Identify which cell holds the provided text, then report its [x, y] central coordinate. 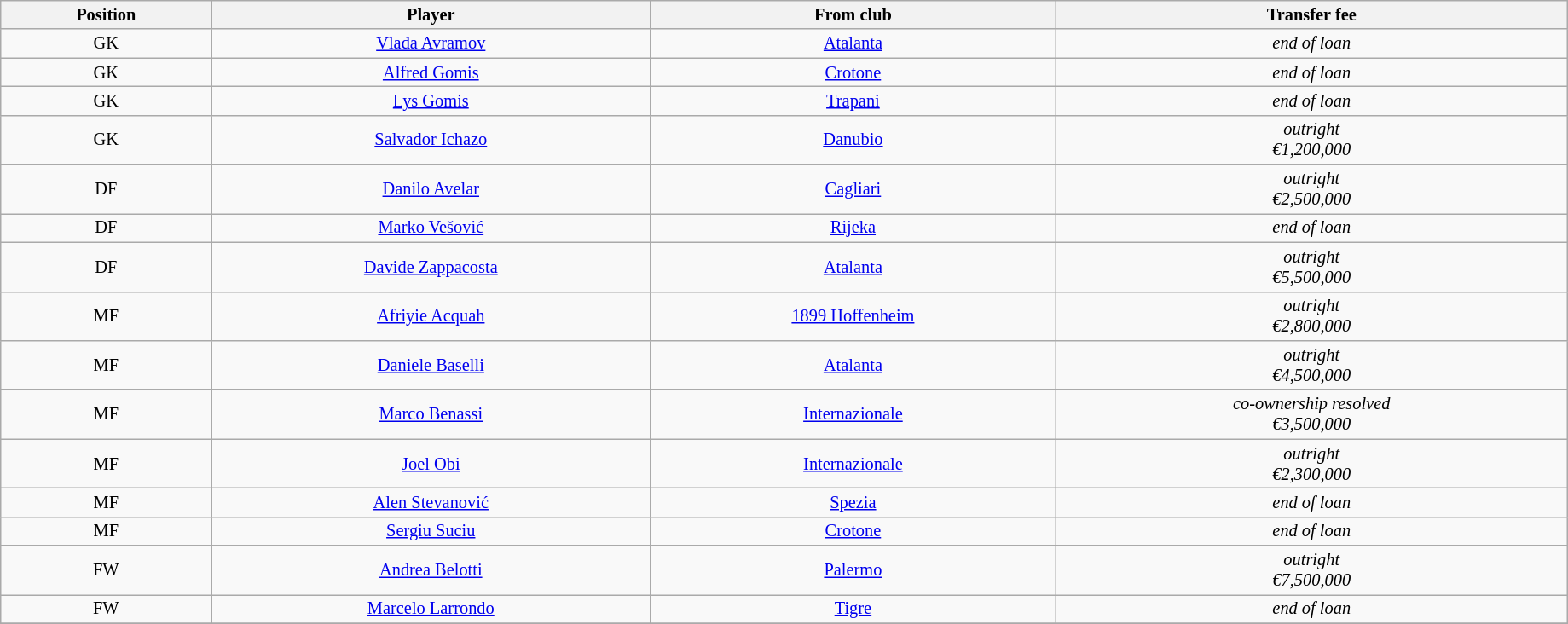
Andrea Belotti [431, 570]
Alen Stevanović [431, 502]
Danilo Avelar [431, 189]
Vlada Avramov [431, 43]
1899 Hoffenheim [853, 316]
Marko Vešović [431, 228]
Joel Obi [431, 464]
Rijeka [853, 228]
outright€2,300,000 [1311, 464]
Davide Zappacosta [431, 267]
Alfred Gomis [431, 72]
Player [431, 14]
Lys Gomis [431, 101]
Marco Benassi [431, 414]
Position [106, 14]
Transfer fee [1311, 14]
From club [853, 14]
outright€2,500,000 [1311, 189]
outright€5,500,000 [1311, 267]
Trapani [853, 101]
co-ownership resolved€3,500,000 [1311, 414]
Afriyie Acquah [431, 316]
Spezia [853, 502]
Palermo [853, 570]
Salvador Ichazo [431, 140]
Daniele Baselli [431, 365]
Tigre [853, 609]
Cagliari [853, 189]
outright€2,800,000 [1311, 316]
outright€7,500,000 [1311, 570]
Marcelo Larrondo [431, 609]
Sergiu Suciu [431, 531]
outright€1,200,000 [1311, 140]
Danubio [853, 140]
outright€4,500,000 [1311, 365]
